Return the [X, Y] coordinate for the center point of the cell that contains the specified text.  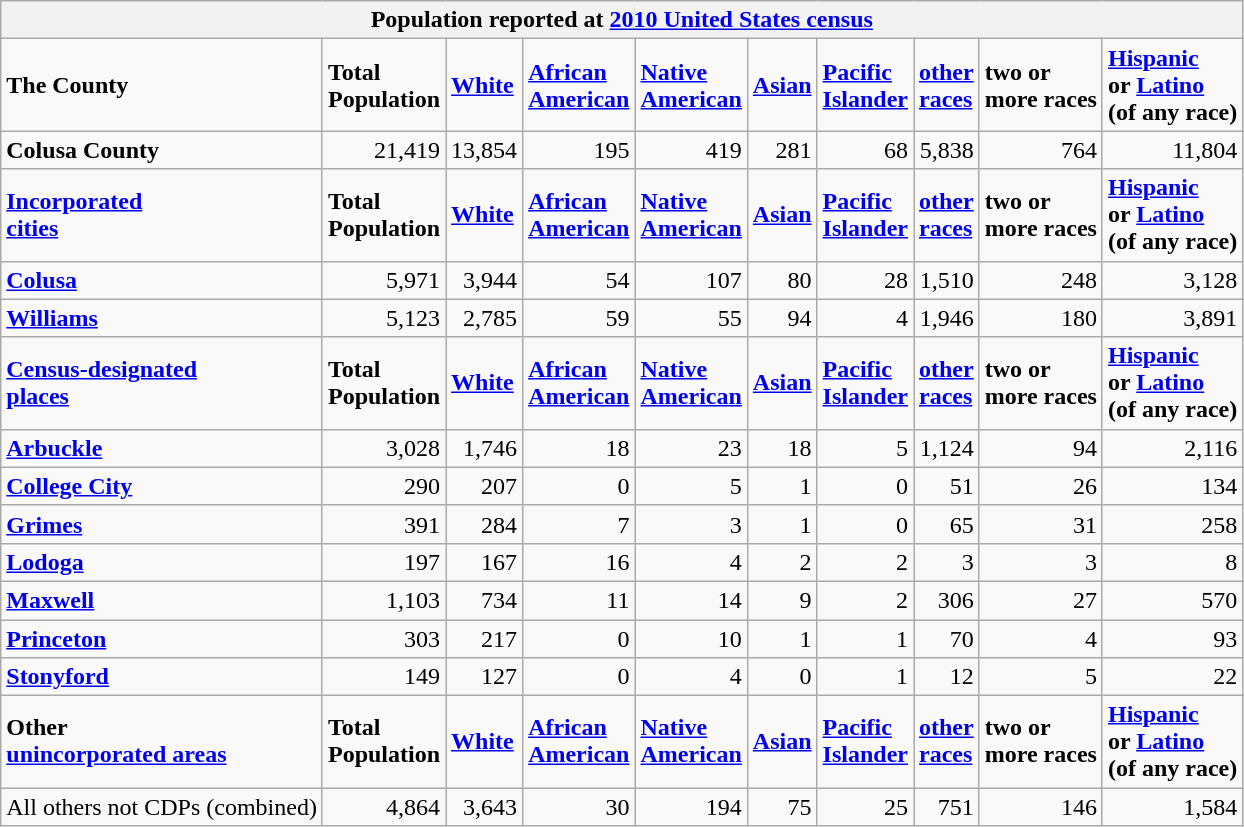
5,971 [384, 280]
30 [579, 807]
23 [691, 448]
107 [691, 280]
764 [1040, 150]
195 [579, 150]
26 [1040, 486]
70 [947, 639]
134 [1172, 486]
25 [865, 807]
290 [384, 486]
The County [162, 85]
1,746 [484, 448]
2,116 [1172, 448]
16 [579, 562]
284 [484, 524]
68 [865, 150]
51 [947, 486]
65 [947, 524]
11,804 [1172, 150]
College City [162, 486]
248 [1040, 280]
55 [691, 318]
10 [691, 639]
Otherunincorporated areas [162, 742]
303 [384, 639]
281 [782, 150]
306 [947, 600]
Population reported at 2010 United States census [622, 20]
28 [865, 280]
180 [1040, 318]
751 [947, 807]
54 [579, 280]
9 [782, 600]
3,891 [1172, 318]
207 [484, 486]
13,854 [484, 150]
149 [384, 677]
Stonyford [162, 677]
Census-designatedplaces [162, 383]
258 [1172, 524]
All others not CDPs (combined) [162, 807]
Arbuckle [162, 448]
167 [484, 562]
Maxwell [162, 600]
Grimes [162, 524]
80 [782, 280]
21,419 [384, 150]
12 [947, 677]
5,838 [947, 150]
27 [1040, 600]
59 [579, 318]
391 [384, 524]
Colusa [162, 280]
3,028 [384, 448]
570 [1172, 600]
3,643 [484, 807]
419 [691, 150]
5,123 [384, 318]
Williams [162, 318]
127 [484, 677]
Colusa County [162, 150]
1,946 [947, 318]
197 [384, 562]
194 [691, 807]
1,510 [947, 280]
8 [1172, 562]
3,128 [1172, 280]
75 [782, 807]
7 [579, 524]
11 [579, 600]
1,103 [384, 600]
14 [691, 600]
Lodoga [162, 562]
146 [1040, 807]
734 [484, 600]
217 [484, 639]
4,864 [384, 807]
Incorporatedcities [162, 215]
1,584 [1172, 807]
31 [1040, 524]
Princeton [162, 639]
3,944 [484, 280]
1,124 [947, 448]
93 [1172, 639]
22 [1172, 677]
2,785 [484, 318]
